Find where the given text appears and provide that cell's center as [X, Y] coordinate. 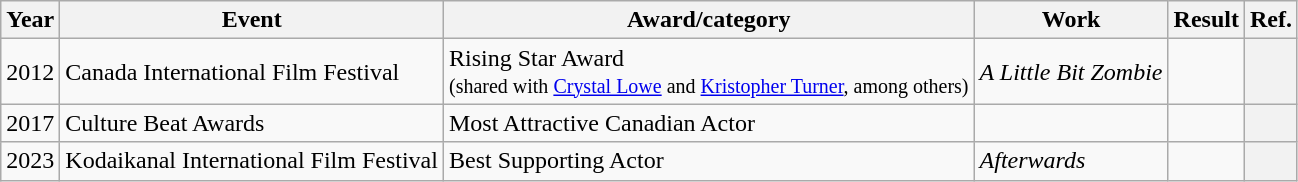
Year [30, 20]
2017 [30, 123]
2012 [30, 72]
Afterwards [1071, 161]
Canada International Film Festival [252, 72]
Result [1206, 20]
Rising Star Award(shared with Crystal Lowe and Kristopher Turner, among others) [708, 72]
Award/category [708, 20]
Culture Beat Awards [252, 123]
Work [1071, 20]
Most Attractive Canadian Actor [708, 123]
Ref. [1270, 20]
Kodaikanal International Film Festival [252, 161]
2023 [30, 161]
Best Supporting Actor [708, 161]
Event [252, 20]
A Little Bit Zombie [1071, 72]
